Find where the given text appears and provide that cell's center as (X, Y) coordinate. 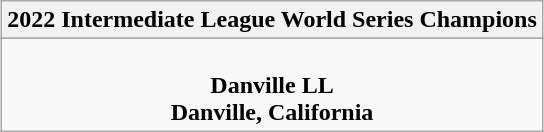
2022 Intermediate League World Series Champions (272, 20)
Danville LLDanville, California (272, 85)
